Find where the given text appears and provide that cell's center as (x, y) coordinate. 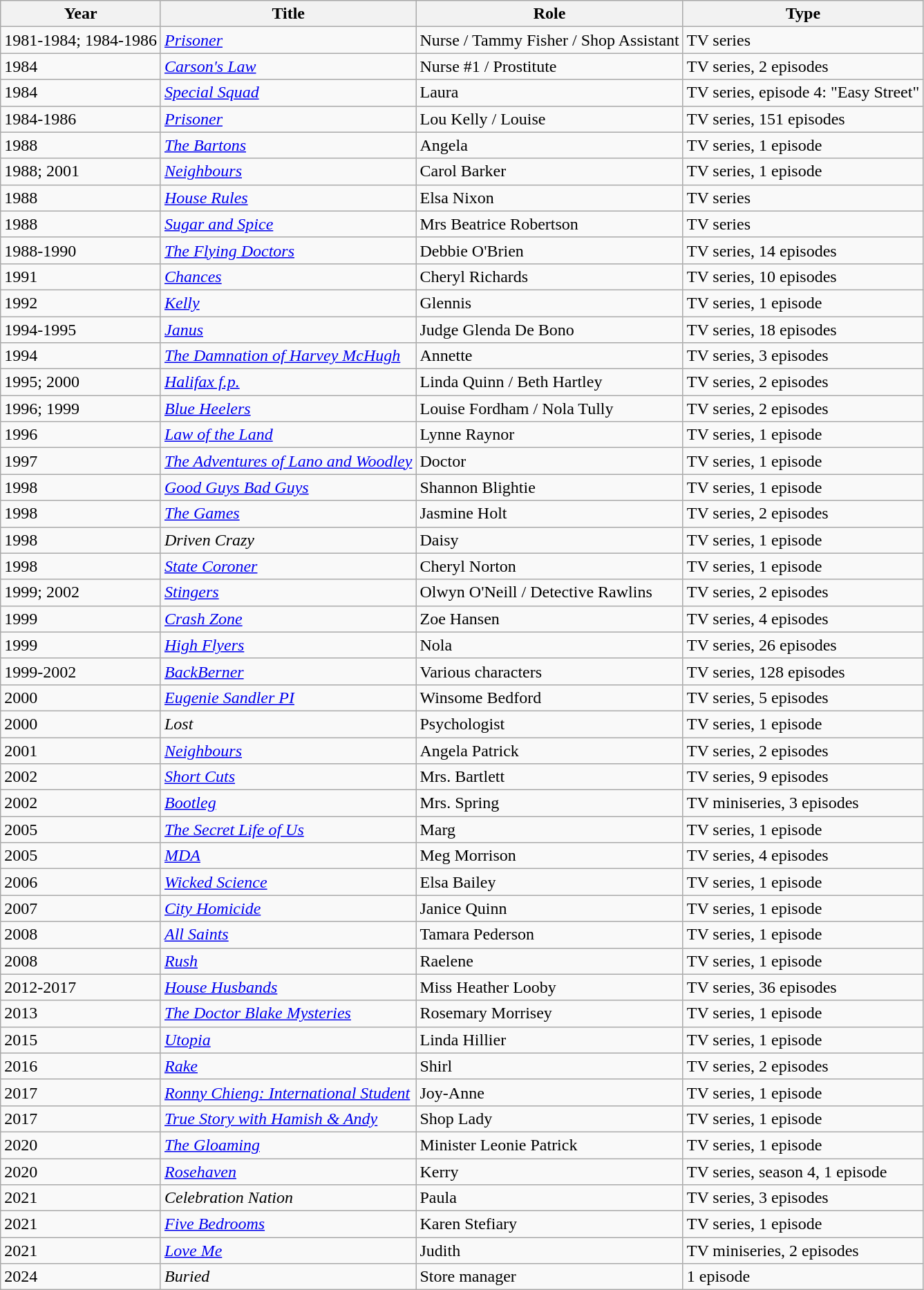
Angela (549, 145)
Nurse #1 / Prostitute (549, 66)
Lou Kelly / Louise (549, 119)
2001 (81, 750)
2015 (81, 1040)
1 episode (803, 1277)
The Games (287, 514)
Type (803, 14)
Shirl (549, 1066)
TV series, 10 episodes (803, 277)
House Husbands (287, 987)
2006 (81, 882)
2024 (81, 1277)
Five Bedrooms (287, 1224)
1981-1984; 1984-1986 (81, 40)
Nurse / Tammy Fisher / Shop Assistant (549, 40)
1996 (81, 435)
Mrs. Spring (549, 803)
True Story with Hamish & Andy (287, 1119)
Kerry (549, 1172)
1988; 2001 (81, 171)
Miss Heather Looby (549, 987)
Lost (287, 724)
1994-1995 (81, 330)
The Flying Doctors (287, 250)
1996; 1999 (81, 409)
The Secret Life of Us (287, 830)
Linda Quinn / Beth Hartley (549, 382)
1991 (81, 277)
Blue Heelers (287, 409)
Winsome Bedford (549, 698)
Utopia (287, 1040)
Year (81, 14)
Carson's Law (287, 66)
Raelene (549, 961)
Judge Glenda De Bono (549, 330)
TV series, 36 episodes (803, 987)
Kelly (287, 303)
Doctor (549, 461)
Olwyn O'Neill / Detective Rawlins (549, 592)
Special Squad (287, 93)
TV series, 9 episodes (803, 777)
Chances (287, 277)
All Saints (287, 935)
High Flyers (287, 645)
TV series, 26 episodes (803, 645)
1995; 2000 (81, 382)
Paula (549, 1198)
Short Cuts (287, 777)
Zoe Hansen (549, 619)
Eugenie Sandler PI (287, 698)
Rosemary Morrisey (549, 1013)
Love Me (287, 1251)
Rake (287, 1066)
TV miniseries, 2 episodes (803, 1251)
The Adventures of Lano and Woodley (287, 461)
Rush (287, 961)
MDA (287, 856)
Crash Zone (287, 619)
Debbie O'Brien (549, 250)
TV series, episode 4: "Easy Street" (803, 93)
State Coroner (287, 566)
1994 (81, 356)
2013 (81, 1013)
Shannon Blightie (549, 487)
Linda Hillier (549, 1040)
Minister Leonie Patrick (549, 1145)
Nola (549, 645)
Driven Crazy (287, 540)
The Bartons (287, 145)
Annette (549, 356)
Janus (287, 330)
2016 (81, 1066)
Joy-Anne (549, 1092)
Carol Barker (549, 171)
City Homicide (287, 908)
Buried (287, 1277)
Various characters (549, 671)
Good Guys Bad Guys (287, 487)
Mrs Beatrice Robertson (549, 224)
TV series, 18 episodes (803, 330)
Ronny Chieng: International Student (287, 1092)
Jasmine Holt (549, 514)
Cheryl Norton (549, 566)
Celebration Nation (287, 1198)
Marg (549, 830)
Daisy (549, 540)
2007 (81, 908)
TV series, 128 episodes (803, 671)
The Gloaming (287, 1145)
Cheryl Richards (549, 277)
Halifax f.p. (287, 382)
1999-2002 (81, 671)
1999; 2002 (81, 592)
Sugar and Spice (287, 224)
Wicked Science (287, 882)
Karen Stefiary (549, 1224)
Elsa Bailey (549, 882)
The Damnation of Harvey McHugh (287, 356)
1984-1986 (81, 119)
Lynne Raynor (549, 435)
Title (287, 14)
Rosehaven (287, 1172)
Angela Patrick (549, 750)
Store manager (549, 1277)
The Doctor Blake Mysteries (287, 1013)
1992 (81, 303)
Glennis (549, 303)
Role (549, 14)
BackBerner (287, 671)
Bootleg (287, 803)
Laura (549, 93)
Meg Morrison (549, 856)
TV series, 14 episodes (803, 250)
1997 (81, 461)
Judith (549, 1251)
Mrs. Bartlett (549, 777)
House Rules (287, 198)
TV series, 5 episodes (803, 698)
1988-1990 (81, 250)
Stingers (287, 592)
Shop Lady (549, 1119)
Janice Quinn (549, 908)
Tamara Pederson (549, 935)
Louise Fordham / Nola Tully (549, 409)
TV miniseries, 3 episodes (803, 803)
TV series, 151 episodes (803, 119)
2012-2017 (81, 987)
Law of the Land (287, 435)
TV series, season 4, 1 episode (803, 1172)
Psychologist (549, 724)
Elsa Nixon (549, 198)
